Detect which cell encompasses the target text, then output its (X, Y) center coordinate. 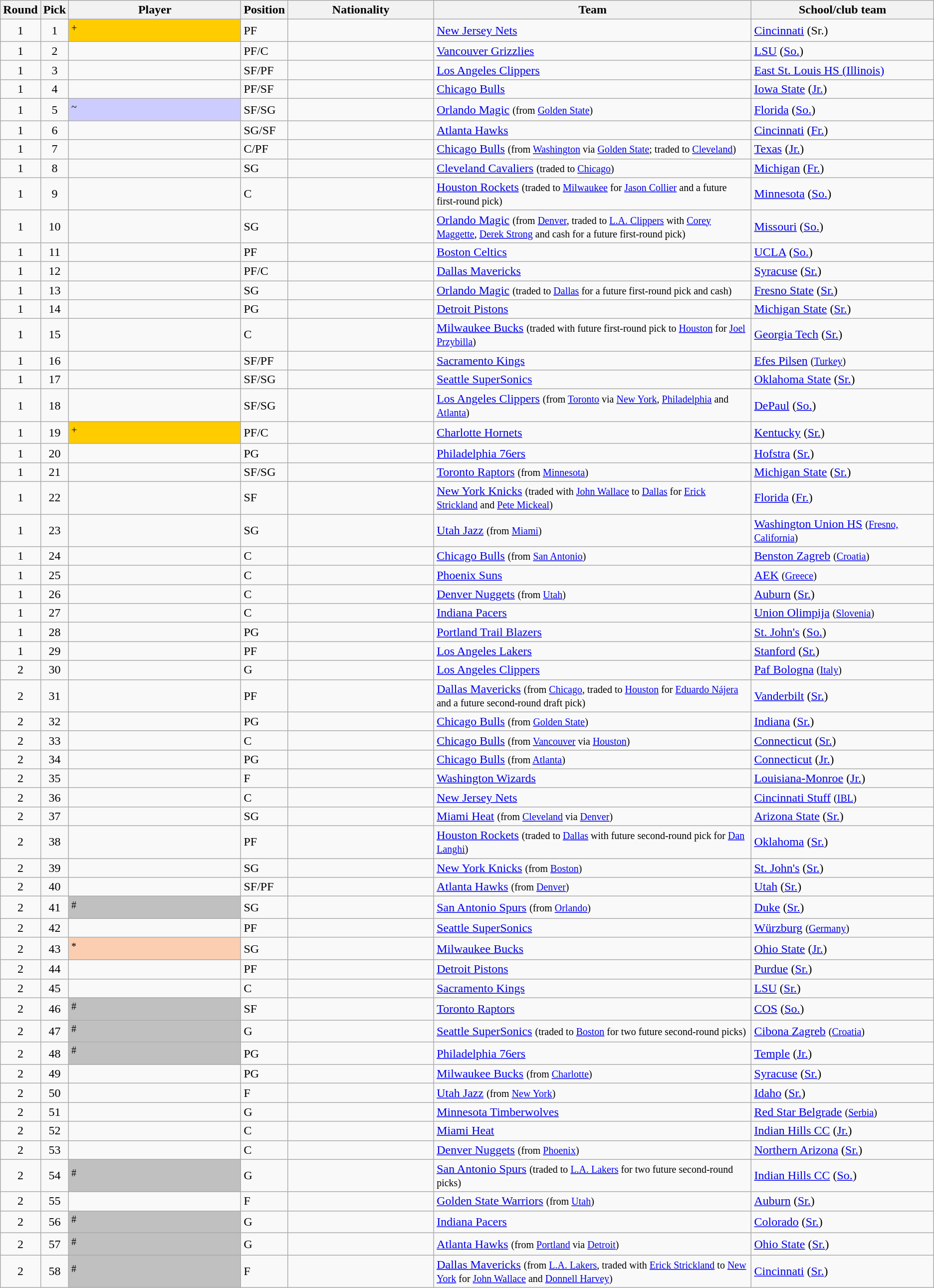
Houston Rockets (traded to Milwaukee for Jason Collier and a future first-round pick) (593, 194)
Portland Trail Blazers (593, 632)
Toronto Raptors (from Minnesota) (593, 472)
6 (54, 130)
11 (54, 252)
LSU (Sr.) (842, 988)
Oklahoma State (Sr.) (842, 380)
Dallas Mavericks (from L.A. Lakers, traded with Erick Strickland to New York for John Wallace and Donnell Harvey) (593, 1271)
49 (54, 1074)
25 (54, 575)
Utah Jazz (from New York) (593, 1093)
51 (54, 1112)
38 (54, 842)
Arizona State (Sr.) (842, 817)
C/PF (264, 149)
Round (20, 10)
47 (54, 1032)
Chicago Bulls (593, 89)
Milwaukee Bucks (593, 949)
Paf Bologna (Italy) (842, 670)
50 (54, 1093)
San Antonio Spurs (from Orlando) (593, 908)
COS (So.) (842, 1009)
St. John's (So.) (842, 632)
12 (54, 271)
34 (54, 759)
Orlando Magic (from Denver, traded to L.A. Clippers with Corey Maggette, Derek Strong and cash for a future first-round pick) (593, 226)
Louisiana-Monroe (Jr.) (842, 778)
32 (54, 721)
Miami Heat (593, 1131)
Denver Nuggets (from Utah) (593, 594)
15 (54, 335)
40 (54, 887)
AEK (Greece) (842, 575)
46 (54, 1009)
13 (54, 290)
5 (54, 110)
UCLA (So.) (842, 252)
29 (54, 651)
24 (54, 556)
Chicago Bulls (from Atlanta) (593, 759)
56 (54, 1222)
Dallas Mavericks (from Chicago, traded to Houston for Eduardo Nájera and a future second-round draft pick) (593, 695)
St. John's (Sr.) (842, 868)
New York Knicks (traded with John Wallace to Dallas for Erick Strickland and Pete Mickeal) (593, 498)
Dallas Mavericks (593, 271)
4 (54, 89)
Ohio State (Sr.) (842, 1244)
Oklahoma (Sr.) (842, 842)
Fresno State (Sr.) (842, 290)
58 (54, 1271)
~ (155, 110)
27 (54, 613)
Chicago Bulls (from Washington via Golden State; traded to Cleveland) (593, 149)
DePaul (So.) (842, 405)
Milwaukee Bucks (traded with future first-round pick to Houston for Joel Przybilla) (593, 335)
Washington Wizards (593, 778)
31 (54, 695)
45 (54, 988)
Team (593, 10)
42 (54, 928)
54 (54, 1175)
Colorado (Sr.) (842, 1222)
9 (54, 194)
San Antonio Spurs (traded to L.A. Lakers for two future second-round picks) (593, 1175)
Miami Heat (from Cleveland via Denver) (593, 817)
Atlanta Hawks (from Portland via Detroit) (593, 1244)
PF/SF (264, 89)
Position (264, 10)
Atlanta Hawks (593, 130)
Purdue (Sr.) (842, 969)
35 (54, 778)
36 (54, 797)
3 (54, 70)
Chicago Bulls (from San Antonio) (593, 556)
Indiana (Sr.) (842, 721)
Idaho (Sr.) (842, 1093)
41 (54, 908)
Stanford (Sr.) (842, 651)
Connecticut (Sr.) (842, 740)
Vancouver Grizzlies (593, 51)
* (155, 949)
Player (155, 10)
57 (54, 1244)
Union Olimpija (Slovenia) (842, 613)
Washington Union HS (Fresno, California) (842, 531)
Georgia Tech (Sr.) (842, 335)
Red Star Belgrade (Serbia) (842, 1112)
Charlotte Hornets (593, 433)
Ohio State (Jr.) (842, 949)
SG/SF (264, 130)
26 (54, 594)
Minnesota (So.) (842, 194)
10 (54, 226)
37 (54, 817)
Golden State Warriors (from Utah) (593, 1201)
18 (54, 405)
Indian Hills CC (So.) (842, 1175)
Duke (Sr.) (842, 908)
14 (54, 309)
Atlanta Hawks (from Denver) (593, 887)
Connecticut (Jr.) (842, 759)
39 (54, 868)
Chicago Bulls (from Golden State) (593, 721)
7 (54, 149)
16 (54, 361)
55 (54, 1201)
Houston Rockets (traded to Dallas with future second-round pick for Dan Langhi) (593, 842)
Los Angeles Lakers (593, 651)
Texas (Jr.) (842, 149)
Orlando Magic (from Golden State) (593, 110)
52 (54, 1131)
Pick (54, 10)
Orlando Magic (traded to Dallas for a future first-round pick and cash) (593, 290)
20 (54, 453)
Benston Zagreb (Croatia) (842, 556)
Missouri (So.) (842, 226)
Cincinnati Stuff (IBL) (842, 797)
Hofstra (Sr.) (842, 453)
Milwaukee Bucks (from Charlotte) (593, 1074)
Minnesota Timberwolves (593, 1112)
Efes Pilsen (Turkey) (842, 361)
Boston Celtics (593, 252)
Florida (Fr.) (842, 498)
28 (54, 632)
Indian Hills CC (Jr.) (842, 1131)
Toronto Raptors (593, 1009)
30 (54, 670)
Temple (Jr.) (842, 1054)
Seattle SuperSonics (traded to Boston for two future second-round picks) (593, 1032)
43 (54, 949)
Iowa State (Jr.) (842, 89)
Nationality (361, 10)
8 (54, 168)
Cleveland Cavaliers (traded to Chicago) (593, 168)
22 (54, 498)
23 (54, 531)
44 (54, 969)
Cincinnati (Fr.) (842, 130)
School/club team (842, 10)
Denver Nuggets (from Phoenix) (593, 1150)
LSU (So.) (842, 51)
Phoenix Suns (593, 575)
53 (54, 1150)
Kentucky (Sr.) (842, 433)
19 (54, 433)
Cibona Zagreb (Croatia) (842, 1032)
Würzburg (Germany) (842, 928)
21 (54, 472)
Utah (Sr.) (842, 887)
Utah Jazz (from Miami) (593, 531)
Florida (So.) (842, 110)
Vanderbilt (Sr.) (842, 695)
East St. Louis HS (Illinois) (842, 70)
Northern Arizona (Sr.) (842, 1150)
Michigan (Fr.) (842, 168)
17 (54, 380)
33 (54, 740)
Chicago Bulls (from Vancouver via Houston) (593, 740)
Los Angeles Clippers (from Toronto via New York, Philadelphia and Atlanta) (593, 405)
New York Knicks (from Boston) (593, 868)
48 (54, 1054)
